From the cell containing the given text, extract its center point as (x, y) coordinate. 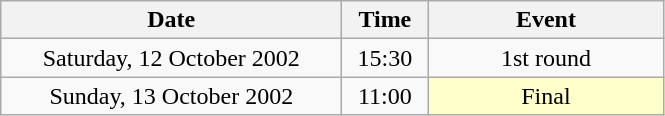
11:00 (385, 96)
Saturday, 12 October 2002 (172, 58)
Final (546, 96)
Date (172, 20)
Event (546, 20)
15:30 (385, 58)
Time (385, 20)
Sunday, 13 October 2002 (172, 96)
1st round (546, 58)
